Provide the [x, y] coordinate of the cell's center where the given text is located.  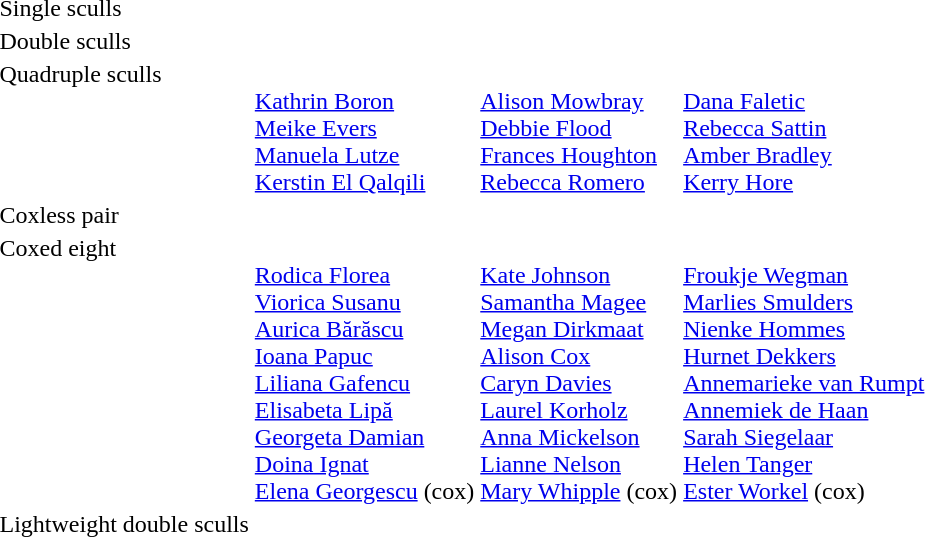
Rodica FloreaViorica SusanuAurica BărăscuIoana PapucLiliana GafencuElisabeta LipăGeorgeta DamianDoina IgnatElena Georgescu (cox) [364, 370]
Kate JohnsonSamantha MageeMegan DirkmaatAlison CoxCaryn DaviesLaurel KorholzAnna MickelsonLianne NelsonMary Whipple (cox) [579, 370]
Kathrin BoronMeike EversManuela LutzeKerstin El Qalqili [364, 128]
Alison MowbrayDebbie FloodFrances HoughtonRebecca Romero [579, 128]
